For the text-containing cell, return its midpoint in [x, y] coordinate format. 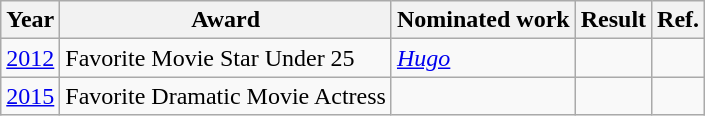
Award [226, 20]
Favorite Dramatic Movie Actress [226, 96]
Ref. [678, 20]
Hugo [483, 58]
2015 [30, 96]
Nominated work [483, 20]
2012 [30, 58]
Favorite Movie Star Under 25 [226, 58]
Year [30, 20]
Result [613, 20]
